Output the [x, y] coordinate of the center of the cell containing the given text.  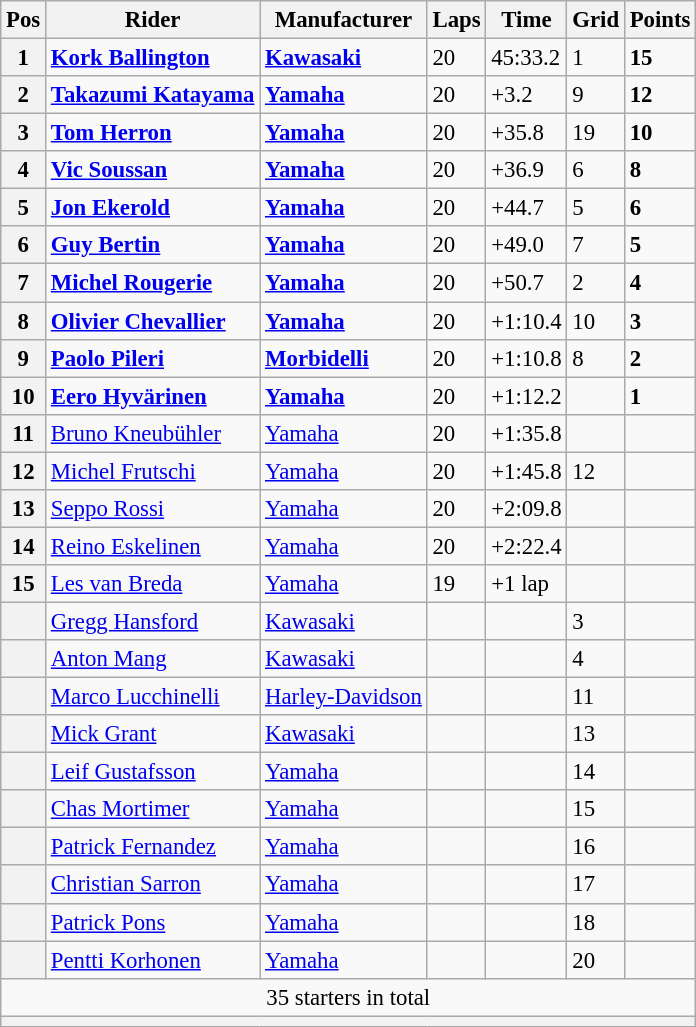
+1:45.8 [526, 471]
Les van Breda [153, 584]
+50.7 [526, 283]
Morbidelli [344, 358]
Michel Rougerie [153, 283]
Rider [153, 20]
Takazumi Katayama [153, 95]
Mick Grant [153, 734]
+1 lap [526, 584]
18 [596, 922]
Olivier Chevallier [153, 321]
+3.2 [526, 95]
+1:12.2 [526, 396]
Seppo Rossi [153, 509]
Patrick Pons [153, 922]
+36.9 [526, 170]
35 starters in total [348, 997]
+1:35.8 [526, 433]
Bruno Kneubühler [153, 433]
Gregg Hansford [153, 621]
Pentti Korhonen [153, 960]
Points [660, 20]
+2:09.8 [526, 509]
Laps [456, 20]
Reino Eskelinen [153, 546]
Leif Gustafsson [153, 772]
Time [526, 20]
Manufacturer [344, 20]
+49.0 [526, 245]
45:33.2 [526, 58]
Harley-Davidson [344, 697]
Guy Bertin [153, 245]
+1:10.4 [526, 321]
Tom Herron [153, 133]
Patrick Fernandez [153, 847]
16 [596, 847]
Anton Mang [153, 659]
Christian Sarron [153, 885]
Vic Soussan [153, 170]
Eero Hyvärinen [153, 396]
Marco Lucchinelli [153, 697]
Michel Frutschi [153, 471]
Chas Mortimer [153, 809]
Jon Ekerold [153, 208]
+1:10.8 [526, 358]
Paolo Pileri [153, 358]
Pos [24, 20]
Grid [596, 20]
+2:22.4 [526, 546]
Kork Ballington [153, 58]
+35.8 [526, 133]
+44.7 [526, 208]
17 [596, 885]
